From the cell containing the given text, extract its center point as (X, Y) coordinate. 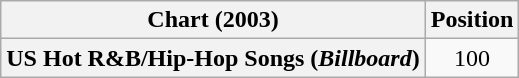
Chart (2003) (213, 20)
Position (472, 20)
100 (472, 58)
US Hot R&B/Hip-Hop Songs (Billboard) (213, 58)
